Return (X, Y) of the center of cell containing provided text 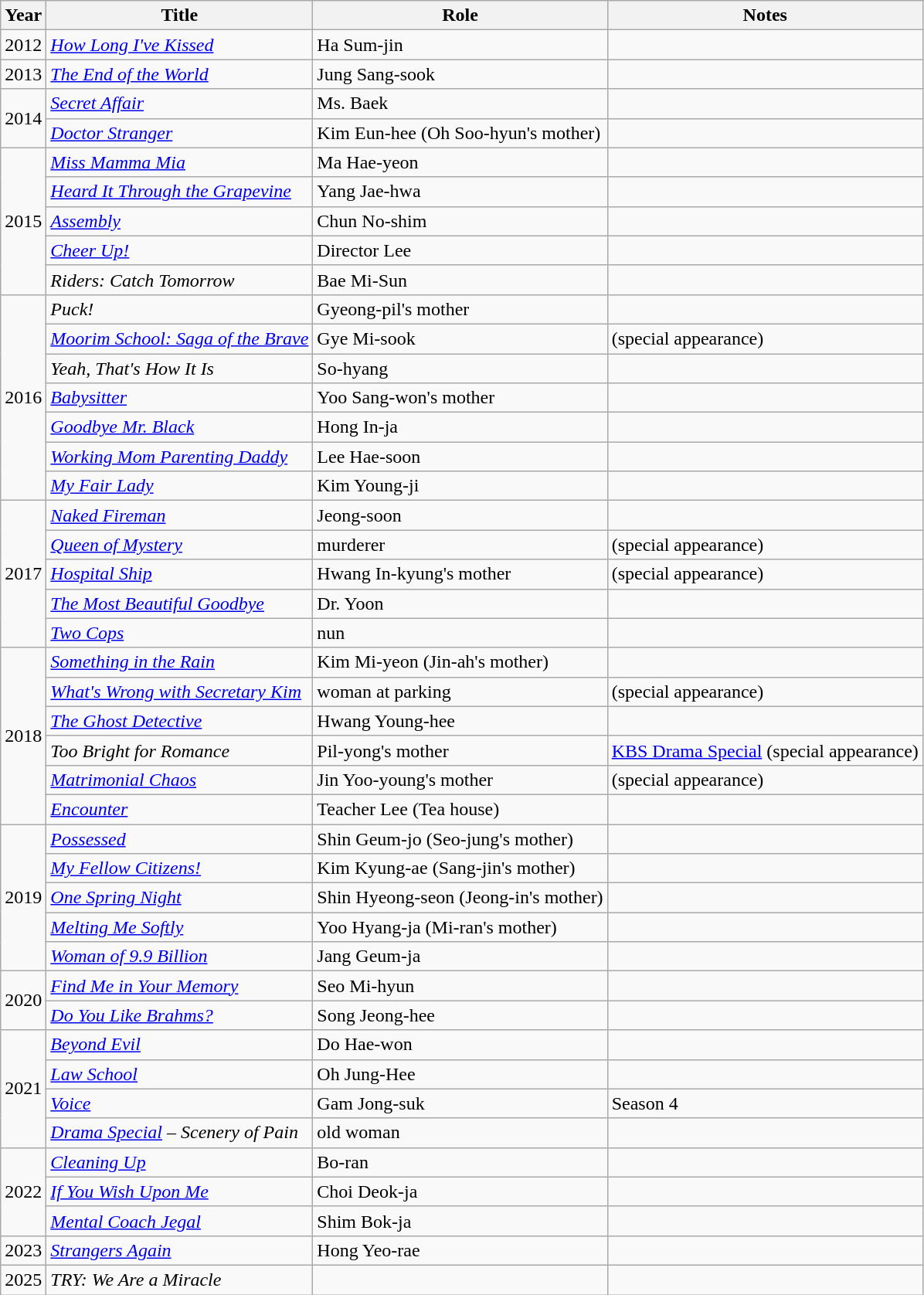
2017 (23, 574)
2022 (23, 1191)
My Fellow Citizens! (179, 868)
old woman (460, 1133)
Do You Like Brahms? (179, 1015)
Shin Hyeong-seon (Jeong-in's mother) (460, 898)
Goodbye Mr. Black (179, 427)
Drama Special – Scenery of Pain (179, 1133)
Something in the Rain (179, 662)
2025 (23, 1280)
Matrimonial Chaos (179, 780)
2015 (23, 221)
Melting Me Softly (179, 927)
Bo-ran (460, 1162)
2021 (23, 1089)
2023 (23, 1250)
nun (460, 633)
Miss Mamma Mia (179, 162)
2020 (23, 1001)
Notes (765, 15)
Find Me in Your Memory (179, 986)
Mental Coach Jegal (179, 1221)
2014 (23, 118)
Bae Mi-Sun (460, 280)
Strangers Again (179, 1250)
Choi Deok-ja (460, 1191)
Hwang In-kyung's mother (460, 574)
Lee Hae-soon (460, 457)
Kim Kyung-ae (Sang-jin's mother) (460, 868)
Kim Young-ji (460, 486)
Gam Jong-suk (460, 1103)
Too Bright for Romance (179, 750)
Do Hae-won (460, 1045)
Year (23, 15)
2012 (23, 45)
Role (460, 15)
Puck! (179, 309)
Two Cops (179, 633)
Hong In-ja (460, 427)
Cheer Up! (179, 250)
Dr. Yoon (460, 603)
One Spring Night (179, 898)
Assembly (179, 221)
Ha Sum-jin (460, 45)
The Most Beautiful Goodbye (179, 603)
Yang Jae-hwa (460, 192)
Secret Affair (179, 104)
TRY: We Are a Miracle (179, 1280)
Voice (179, 1103)
Heard It Through the Grapevine (179, 192)
Yoo Sang-won's mother (460, 398)
How Long I've Kissed (179, 45)
2016 (23, 397)
Moorim School: Saga of the Brave (179, 338)
Season 4 (765, 1103)
murderer (460, 545)
Pil-yong's mother (460, 750)
Possessed (179, 838)
Yoo Hyang-ja (Mi-ran's mother) (460, 927)
Kim Mi-yeon (Jin-ah's mother) (460, 662)
Jin Yoo-young's mother (460, 780)
2013 (23, 74)
Ms. Baek (460, 104)
Law School (179, 1074)
2018 (23, 736)
Shim Bok-ja (460, 1221)
Gyeong-pil's mother (460, 309)
Jeong-soon (460, 515)
What's Wrong with Secretary Kim (179, 692)
Encounter (179, 809)
Working Mom Parenting Daddy (179, 457)
Seo Mi-hyun (460, 986)
Cleaning Up (179, 1162)
Hospital Ship (179, 574)
So-hyang (460, 369)
Riders: Catch Tomorrow (179, 280)
Jung Sang-sook (460, 74)
Song Jeong-hee (460, 1015)
Jang Geum-ja (460, 957)
Title (179, 15)
Babysitter (179, 398)
Gye Mi-sook (460, 338)
Queen of Mystery (179, 545)
Doctor Stranger (179, 133)
Shin Geum-jo (Seo-jung's mother) (460, 838)
If You Wish Upon Me (179, 1191)
My Fair Lady (179, 486)
2019 (23, 897)
Teacher Lee (Tea house) (460, 809)
Woman of 9.9 Billion (179, 957)
The Ghost Detective (179, 721)
Oh Jung-Hee (460, 1074)
Hwang Young-hee (460, 721)
Chun No-shim (460, 221)
Kim Eun-hee (Oh Soo-hyun's mother) (460, 133)
KBS Drama Special (special appearance) (765, 750)
Naked Fireman (179, 515)
Yeah, That's How It Is (179, 369)
Hong Yeo-rae (460, 1250)
The End of the World (179, 74)
woman at parking (460, 692)
Beyond Evil (179, 1045)
Ma Hae-yeon (460, 162)
Director Lee (460, 250)
